From the cell containing the given text, extract its center point as (x, y) coordinate. 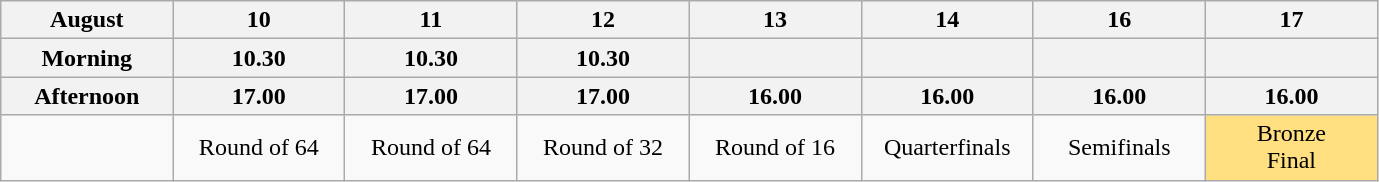
10 (259, 20)
Round of 32 (603, 148)
Round of 16 (775, 148)
14 (947, 20)
Quarterfinals (947, 148)
Afternoon (87, 96)
11 (431, 20)
BronzeFinal (1291, 148)
August (87, 20)
13 (775, 20)
Semifinals (1119, 148)
Morning (87, 58)
17 (1291, 20)
16 (1119, 20)
12 (603, 20)
